Extract the [X, Y] coordinate from the center of the cell holding the provided text.  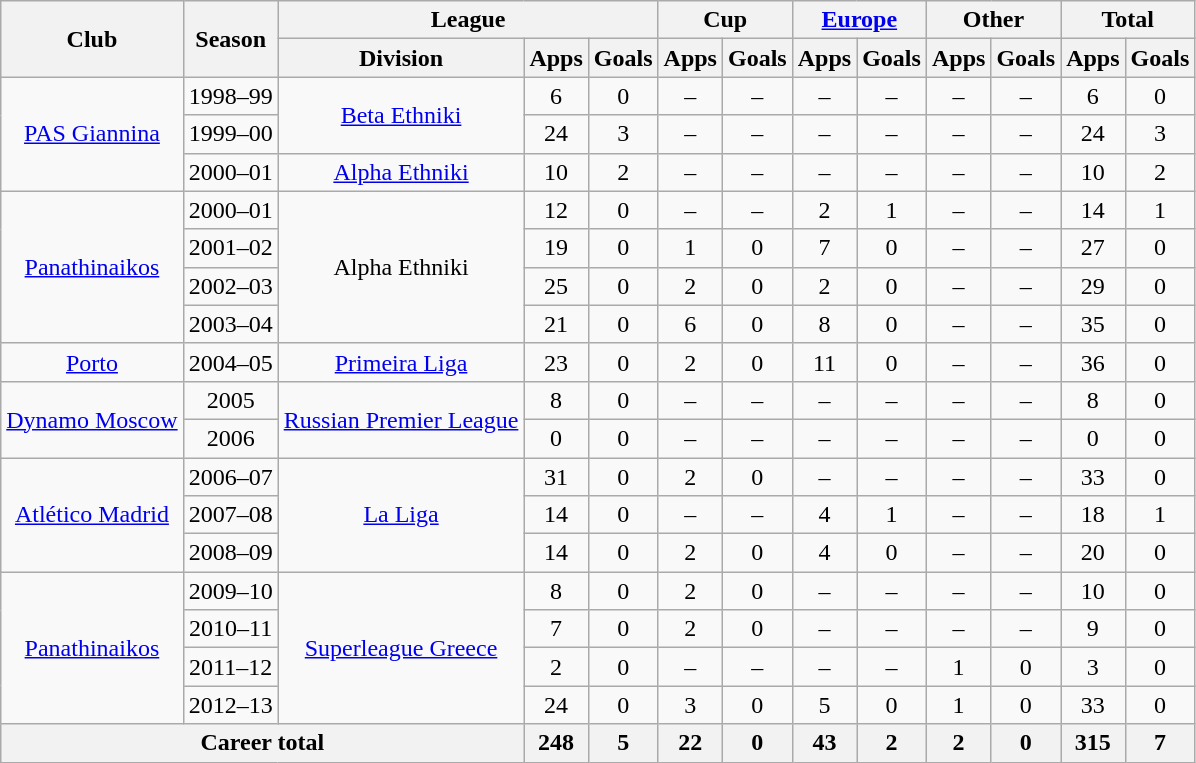
Season [230, 39]
25 [556, 286]
43 [824, 743]
22 [690, 743]
1998–99 [230, 96]
Division [401, 58]
29 [1093, 286]
21 [556, 324]
Russian Premier League [401, 419]
2010–11 [230, 629]
20 [1093, 553]
Superleague Greece [401, 648]
1999–00 [230, 134]
Club [92, 39]
2004–05 [230, 362]
9 [1093, 629]
12 [556, 210]
2009–10 [230, 591]
Career total [262, 743]
Other [993, 20]
11 [824, 362]
Porto [92, 362]
36 [1093, 362]
Atlético Madrid [92, 515]
2012–13 [230, 705]
2008–09 [230, 553]
Primeira Liga [401, 362]
18 [1093, 515]
35 [1093, 324]
2003–04 [230, 324]
PAS Giannina [92, 134]
Cup [725, 20]
19 [556, 248]
Dynamo Moscow [92, 419]
315 [1093, 743]
2006–07 [230, 477]
31 [556, 477]
Europe [859, 20]
2011–12 [230, 667]
2005 [230, 400]
Beta Ethniki [401, 115]
2001–02 [230, 248]
248 [556, 743]
27 [1093, 248]
23 [556, 362]
League [468, 20]
2006 [230, 438]
2007–08 [230, 515]
Total [1128, 20]
La Liga [401, 515]
2002–03 [230, 286]
